Scan for the cell matching the given text and deliver its [x, y] coordinate at center. 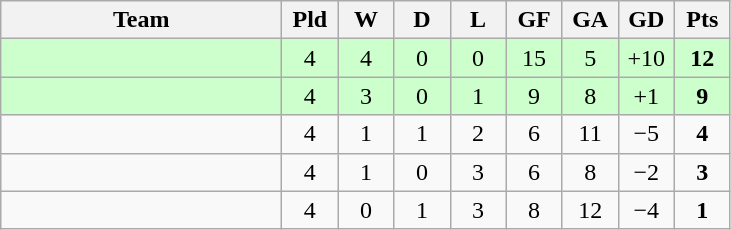
15 [534, 58]
D [422, 20]
GA [590, 20]
Pts [702, 20]
2 [478, 134]
Team [142, 20]
−2 [646, 172]
5 [590, 58]
GD [646, 20]
11 [590, 134]
GF [534, 20]
−4 [646, 210]
−5 [646, 134]
Pld [310, 20]
W [366, 20]
+1 [646, 96]
+10 [646, 58]
L [478, 20]
